From the cell containing the given text, extract its center point as (X, Y) coordinate. 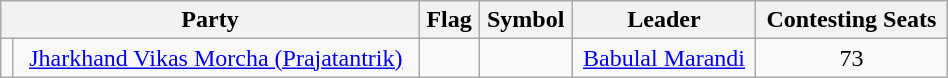
Babulal Marandi (664, 58)
Flag (449, 20)
Leader (664, 20)
73 (852, 58)
Contesting Seats (852, 20)
Jharkhand Vikas Morcha (Prajatantrik) (216, 58)
Symbol (526, 20)
Party (210, 20)
